From the cell containing the given text, extract its center point as (X, Y) coordinate. 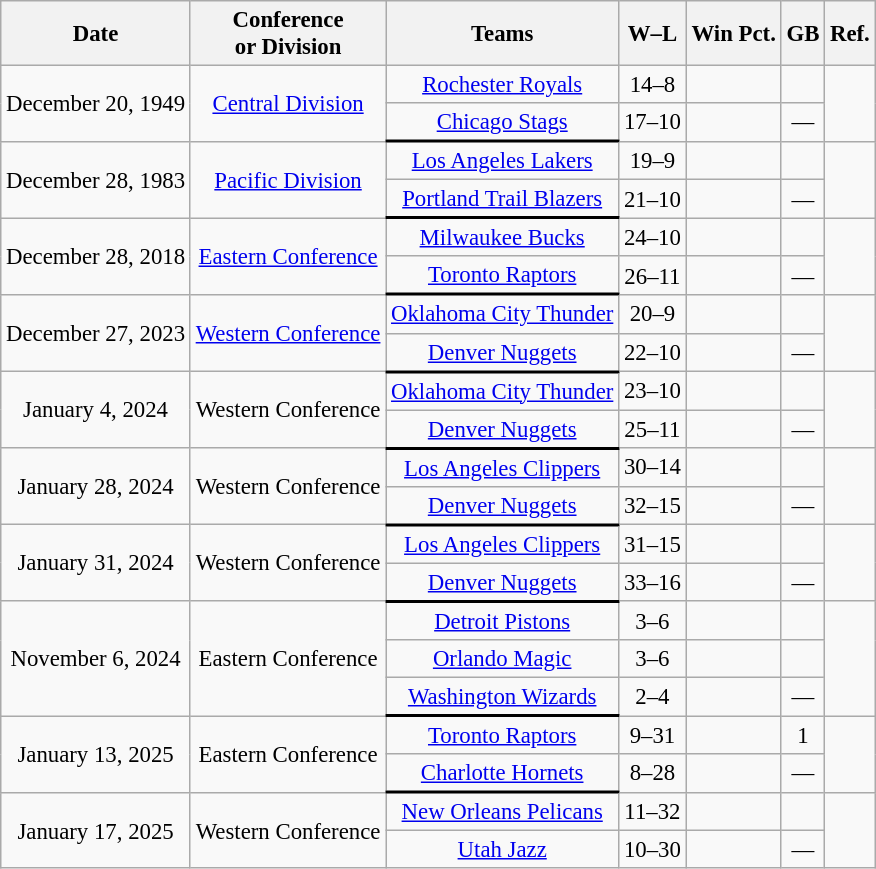
20–9 (653, 314)
19–9 (653, 160)
January 28, 2024 (96, 486)
22–10 (653, 352)
January 31, 2024 (96, 564)
2–4 (653, 697)
Detroit Pistons (502, 621)
December 27, 2023 (96, 334)
Date (96, 34)
December 20, 1949 (96, 104)
31–15 (653, 544)
8–28 (653, 773)
10–30 (653, 850)
Rochester Royals (502, 85)
November 6, 2024 (96, 659)
9–31 (653, 735)
Win Pct. (734, 34)
Washington Wizards (502, 697)
1 (803, 735)
21–10 (653, 199)
Chicago Stags (502, 122)
24–10 (653, 237)
December 28, 2018 (96, 256)
Los Angeles Lakers (502, 160)
Charlotte Hornets (502, 773)
Central Division (288, 104)
23–10 (653, 391)
Orlando Magic (502, 659)
Teams (502, 34)
32–15 (653, 506)
New Orleans Pelicans (502, 812)
Conferenceor Division (288, 34)
Ref. (850, 34)
Milwaukee Bucks (502, 237)
Portland Trail Blazers (502, 199)
11–32 (653, 812)
December 28, 1983 (96, 180)
25–11 (653, 429)
GB (803, 34)
January 17, 2025 (96, 831)
W–L (653, 34)
January 4, 2024 (96, 410)
17–10 (653, 122)
30–14 (653, 467)
Pacific Division (288, 180)
January 13, 2025 (96, 754)
14–8 (653, 85)
33–16 (653, 582)
26–11 (653, 275)
Utah Jazz (502, 850)
